Locate the cell with the specified text and output its [X, Y] center coordinate. 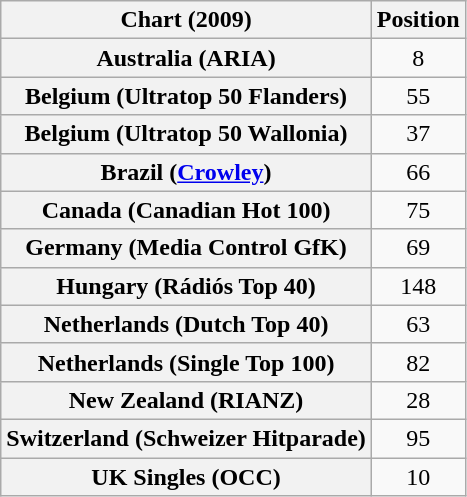
Netherlands (Dutch Top 40) [186, 324]
Australia (ARIA) [186, 58]
8 [418, 58]
63 [418, 324]
69 [418, 248]
66 [418, 172]
95 [418, 438]
Belgium (Ultratop 50 Wallonia) [186, 134]
New Zealand (RIANZ) [186, 400]
28 [418, 400]
Chart (2009) [186, 20]
82 [418, 362]
Switzerland (Schweizer Hitparade) [186, 438]
148 [418, 286]
37 [418, 134]
Germany (Media Control GfK) [186, 248]
UK Singles (OCC) [186, 477]
Belgium (Ultratop 50 Flanders) [186, 96]
Hungary (Rádiós Top 40) [186, 286]
75 [418, 210]
55 [418, 96]
10 [418, 477]
Brazil (Crowley) [186, 172]
Netherlands (Single Top 100) [186, 362]
Position [418, 20]
Canada (Canadian Hot 100) [186, 210]
